Detect which cell encompasses the target text, then output its (x, y) center coordinate. 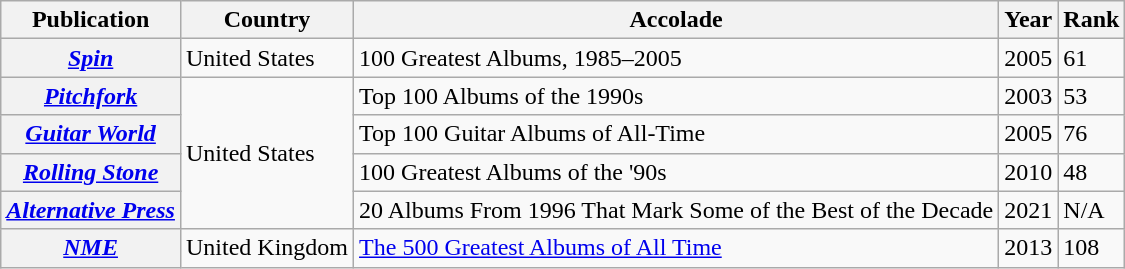
N/A (1092, 210)
Alternative Press (91, 210)
2013 (1028, 248)
53 (1092, 96)
Rolling Stone (91, 172)
Guitar World (91, 134)
2010 (1028, 172)
Pitchfork (91, 96)
Top 100 Guitar Albums of All-Time (676, 134)
100 Greatest Albums of the '90s (676, 172)
48 (1092, 172)
76 (1092, 134)
Country (266, 20)
2003 (1028, 96)
108 (1092, 248)
The 500 Greatest Albums of All Time (676, 248)
Publication (91, 20)
Spin (91, 58)
20 Albums From 1996 That Mark Some of the Best of the Decade (676, 210)
2021 (1028, 210)
100 Greatest Albums, 1985–2005 (676, 58)
Top 100 Albums of the 1990s (676, 96)
Year (1028, 20)
Accolade (676, 20)
United Kingdom (266, 248)
NME (91, 248)
Rank (1092, 20)
61 (1092, 58)
